Find where the given text appears and provide that cell's center as (x, y) coordinate. 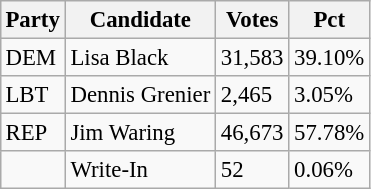
Write-In (140, 170)
Jim Waring (140, 133)
31,583 (252, 57)
46,673 (252, 133)
Party (32, 20)
2,465 (252, 95)
0.06% (330, 170)
Dennis Grenier (140, 95)
39.10% (330, 57)
Candidate (140, 20)
57.78% (330, 133)
Pct (330, 20)
REP (32, 133)
Votes (252, 20)
LBT (32, 95)
3.05% (330, 95)
DEM (32, 57)
52 (252, 170)
Lisa Black (140, 57)
